Capture the cell that displays the provided text and extract its (x, y) central coordinate. 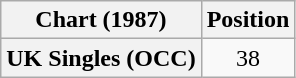
Chart (1987) (101, 20)
UK Singles (OCC) (101, 58)
Position (248, 20)
38 (248, 58)
